Output the [X, Y] coordinate of the center of the cell containing the given text.  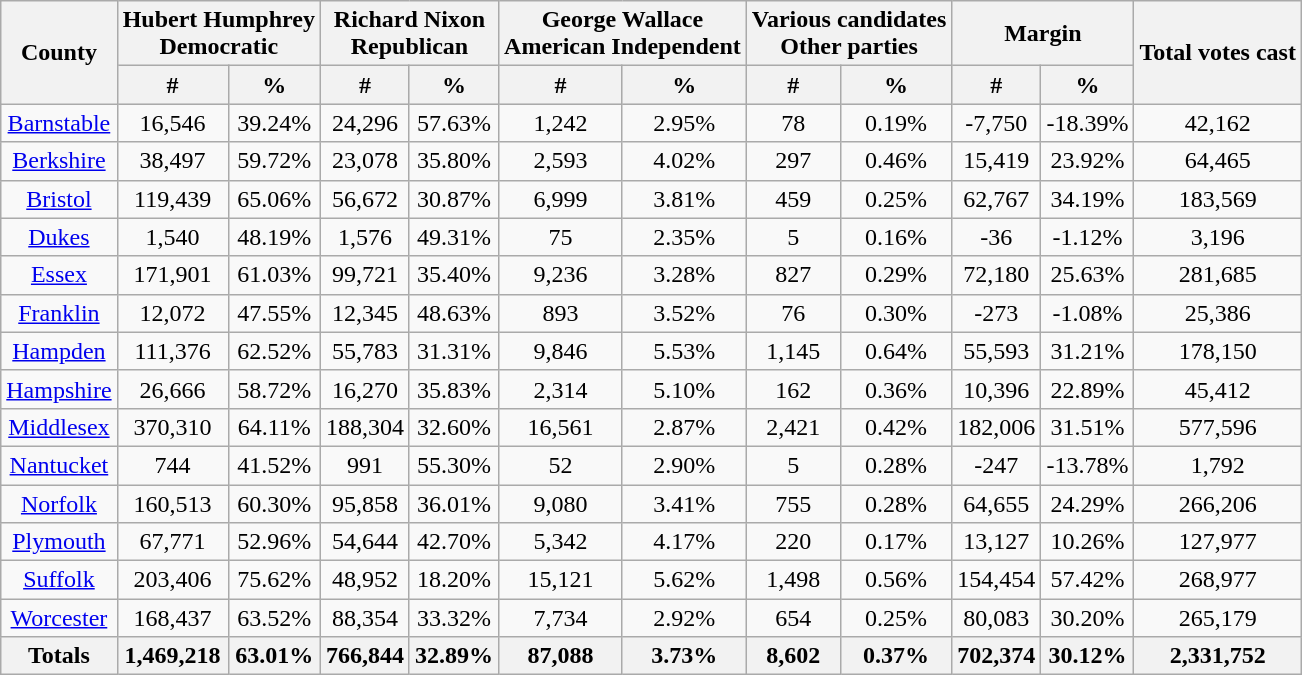
654 [793, 618]
9,846 [561, 351]
62,767 [996, 199]
95,858 [364, 503]
766,844 [364, 656]
Hampden [59, 351]
3.81% [684, 199]
0.30% [896, 313]
297 [793, 161]
88,354 [364, 618]
64,655 [996, 503]
35.40% [454, 275]
64.11% [274, 427]
-247 [996, 465]
4.02% [684, 161]
0.36% [896, 389]
35.80% [454, 161]
65.06% [274, 199]
31.21% [1088, 351]
Plymouth [59, 542]
6,999 [561, 199]
56,672 [364, 199]
9,236 [561, 275]
203,406 [172, 580]
154,454 [996, 580]
Bristol [59, 199]
Nantucket [59, 465]
75 [561, 237]
827 [793, 275]
30.20% [1088, 618]
2,421 [793, 427]
3.28% [684, 275]
220 [793, 542]
75.62% [274, 580]
60.30% [274, 503]
1,540 [172, 237]
34.19% [1088, 199]
Essex [59, 275]
370,310 [172, 427]
2,314 [561, 389]
99,721 [364, 275]
459 [793, 199]
57.42% [1088, 580]
Total votes cast [1218, 52]
7,734 [561, 618]
30.87% [454, 199]
Hubert HumphreyDemocratic [218, 34]
1,242 [561, 123]
25,386 [1218, 313]
County [59, 52]
0.64% [896, 351]
182,006 [996, 427]
23.92% [1088, 161]
0.37% [896, 656]
25.63% [1088, 275]
22.89% [1088, 389]
35.83% [454, 389]
5.10% [684, 389]
2,331,752 [1218, 656]
32.60% [454, 427]
62.52% [274, 351]
755 [793, 503]
0.46% [896, 161]
4.17% [684, 542]
1,469,218 [172, 656]
45,412 [1218, 389]
15,121 [561, 580]
111,376 [172, 351]
Richard NixonRepublican [409, 34]
127,977 [1218, 542]
265,179 [1218, 618]
2.92% [684, 618]
Suffolk [59, 580]
64,465 [1218, 161]
63.01% [274, 656]
2.90% [684, 465]
87,088 [561, 656]
59.72% [274, 161]
1,145 [793, 351]
76 [793, 313]
3.52% [684, 313]
991 [364, 465]
26,666 [172, 389]
41.52% [274, 465]
0.16% [896, 237]
38,497 [172, 161]
188,304 [364, 427]
Various candidatesOther parties [849, 34]
Hampshire [59, 389]
George WallaceAmerican Independent [623, 34]
10.26% [1088, 542]
-18.39% [1088, 123]
57.63% [454, 123]
Totals [59, 656]
5.53% [684, 351]
1,576 [364, 237]
5.62% [684, 580]
Berkshire [59, 161]
23,078 [364, 161]
48,952 [364, 580]
Worcester [59, 618]
16,546 [172, 123]
52 [561, 465]
42.70% [454, 542]
49.31% [454, 237]
52.96% [274, 542]
1,498 [793, 580]
48.19% [274, 237]
2.87% [684, 427]
-13.78% [1088, 465]
36.01% [454, 503]
-7,750 [996, 123]
2,593 [561, 161]
171,901 [172, 275]
-36 [996, 237]
48.63% [454, 313]
0.19% [896, 123]
16,561 [561, 427]
15,419 [996, 161]
Middlesex [59, 427]
13,127 [996, 542]
18.20% [454, 580]
12,072 [172, 313]
162 [793, 389]
0.56% [896, 580]
893 [561, 313]
-1.12% [1088, 237]
3.73% [684, 656]
80,083 [996, 618]
160,513 [172, 503]
0.29% [896, 275]
72,180 [996, 275]
30.12% [1088, 656]
Barnstable [59, 123]
58.72% [274, 389]
281,685 [1218, 275]
Margin [1043, 34]
178,150 [1218, 351]
744 [172, 465]
3.41% [684, 503]
-1.08% [1088, 313]
183,569 [1218, 199]
0.17% [896, 542]
47.55% [274, 313]
31.31% [454, 351]
42,162 [1218, 123]
119,439 [172, 199]
5,342 [561, 542]
268,977 [1218, 580]
55.30% [454, 465]
3,196 [1218, 237]
Franklin [59, 313]
54,644 [364, 542]
9,080 [561, 503]
78 [793, 123]
67,771 [172, 542]
Dukes [59, 237]
0.42% [896, 427]
8,602 [793, 656]
55,783 [364, 351]
55,593 [996, 351]
Norfolk [59, 503]
32.89% [454, 656]
266,206 [1218, 503]
2.95% [684, 123]
12,345 [364, 313]
24,296 [364, 123]
1,792 [1218, 465]
702,374 [996, 656]
24.29% [1088, 503]
168,437 [172, 618]
63.52% [274, 618]
10,396 [996, 389]
39.24% [274, 123]
33.32% [454, 618]
-273 [996, 313]
31.51% [1088, 427]
16,270 [364, 389]
577,596 [1218, 427]
2.35% [684, 237]
61.03% [274, 275]
